Capture the cell that displays the provided text and extract its (X, Y) central coordinate. 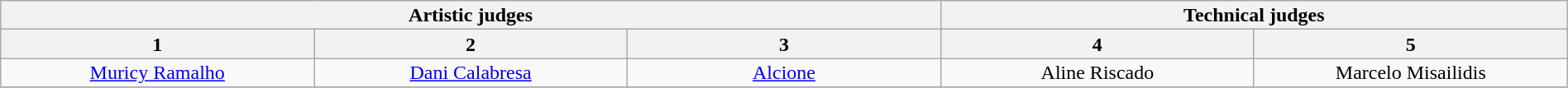
Marcelo Misailidis (1411, 72)
4 (1097, 44)
Dani Calabresa (471, 72)
Aline Riscado (1097, 72)
Technical judges (1254, 15)
Artistic judges (471, 15)
Muricy Ramalho (157, 72)
5 (1411, 44)
Alcione (784, 72)
3 (784, 44)
1 (157, 44)
2 (471, 44)
